Return [x, y] of the center of cell containing provided text 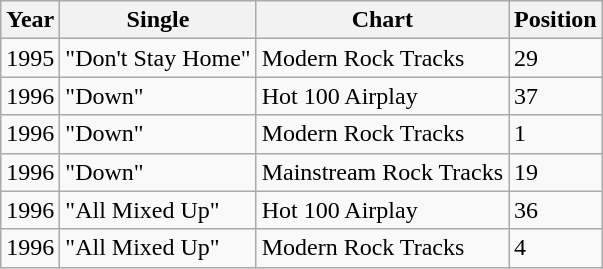
Position [555, 20]
19 [555, 172]
Chart [382, 20]
37 [555, 96]
1 [555, 134]
1995 [30, 58]
Single [158, 20]
4 [555, 248]
Year [30, 20]
"Don't Stay Home" [158, 58]
29 [555, 58]
36 [555, 210]
Mainstream Rock Tracks [382, 172]
